Identify which cell holds the provided text, then report its [x, y] central coordinate. 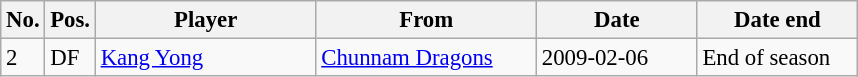
Player [206, 20]
DF [70, 58]
Date end [778, 20]
Kang Yong [206, 58]
Date [618, 20]
2 [23, 58]
From [426, 20]
2009-02-06 [618, 58]
Pos. [70, 20]
No. [23, 20]
End of season [778, 58]
Chunnam Dragons [426, 58]
